Scan for the cell matching the given text and deliver its (x, y) coordinate at center. 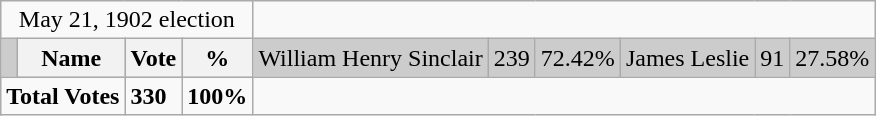
William Henry Sinclair (370, 58)
91 (772, 58)
72.42% (578, 58)
May 21, 1902 election (127, 20)
James Leslie (687, 58)
27.58% (832, 58)
Total Votes (63, 96)
% (218, 58)
Vote (154, 58)
Name (70, 58)
239 (512, 58)
100% (218, 96)
330 (154, 96)
